Pinpoint the cell where the given text exists, returning its [x, y] midpoint coordinate. 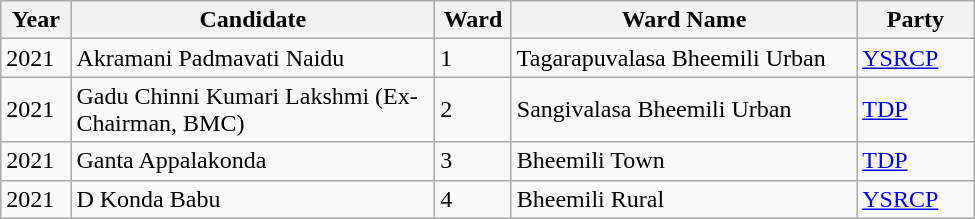
Akramani Padmavati Naidu [253, 58]
4 [473, 199]
Candidate [253, 20]
Party [916, 20]
Ward Name [684, 20]
Bheemili Rural [684, 199]
D Konda Babu [253, 199]
Sangivalasa Bheemili Urban [684, 110]
Gadu Chinni Kumari Lakshmi (Ex-Chairman, BMC) [253, 110]
Tagarapuvalasa Bheemili Urban [684, 58]
1 [473, 58]
Ward [473, 20]
3 [473, 161]
Year [36, 20]
Ganta Appalakonda [253, 161]
Bheemili Town [684, 161]
2 [473, 110]
